Pinpoint the cell where the given text exists, returning its (X, Y) midpoint coordinate. 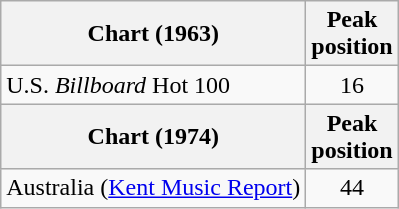
44 (352, 188)
U.S. Billboard Hot 100 (154, 85)
Chart (1974) (154, 136)
Australia (Kent Music Report) (154, 188)
Chart (1963) (154, 34)
16 (352, 85)
